Return the (X, Y) coordinate for the center point of the cell that contains the specified text.  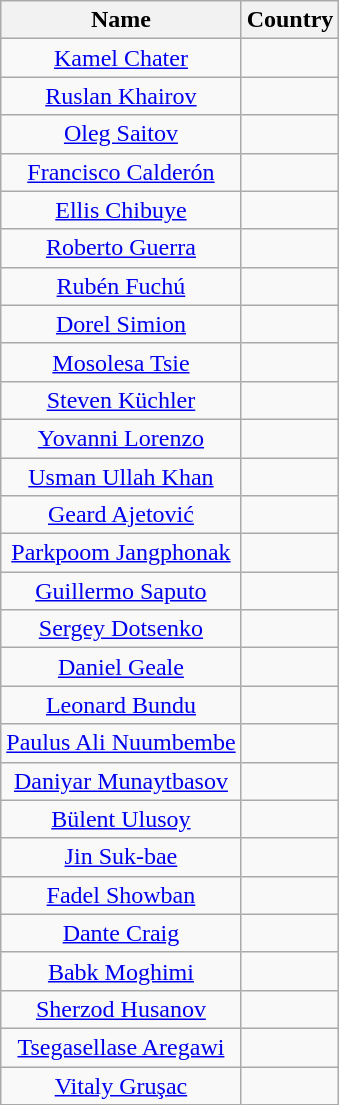
Usman Ullah Khan (121, 477)
Ruslan Khairov (121, 96)
Sergey Dotsenko (121, 629)
Tsegasellase Aregawi (121, 1047)
Geard Ajetović (121, 515)
Kamel Chater (121, 58)
Paulus Ali Nuumbembe (121, 743)
Sherzod Husanov (121, 1009)
Guillermo Saputo (121, 591)
Roberto Guerra (121, 248)
Name (121, 20)
Vitaly Gruşac (121, 1085)
Daniyar Munaytbasov (121, 781)
Country (290, 20)
Jin Suk-bae (121, 857)
Leonard Bundu (121, 705)
Daniel Geale (121, 667)
Babk Moghimi (121, 971)
Parkpoom Jangphonak (121, 553)
Mosolesa Tsie (121, 362)
Francisco Calderón (121, 172)
Steven Küchler (121, 400)
Fadel Showban (121, 895)
Oleg Saitov (121, 134)
Ellis Chibuye (121, 210)
Dorel Simion (121, 324)
Rubén Fuchú (121, 286)
Bülent Ulusoy (121, 819)
Dante Craig (121, 933)
Yovanni Lorenzo (121, 438)
